Return the (x, y) coordinate for the center point of the cell that contains the specified text.  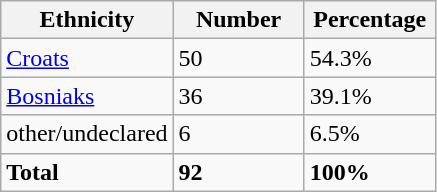
Percentage (370, 20)
36 (238, 96)
6.5% (370, 134)
Number (238, 20)
Bosniaks (87, 96)
100% (370, 172)
6 (238, 134)
92 (238, 172)
Ethnicity (87, 20)
Croats (87, 58)
Total (87, 172)
other/undeclared (87, 134)
54.3% (370, 58)
39.1% (370, 96)
50 (238, 58)
